Return [X, Y] of the center of cell containing provided text 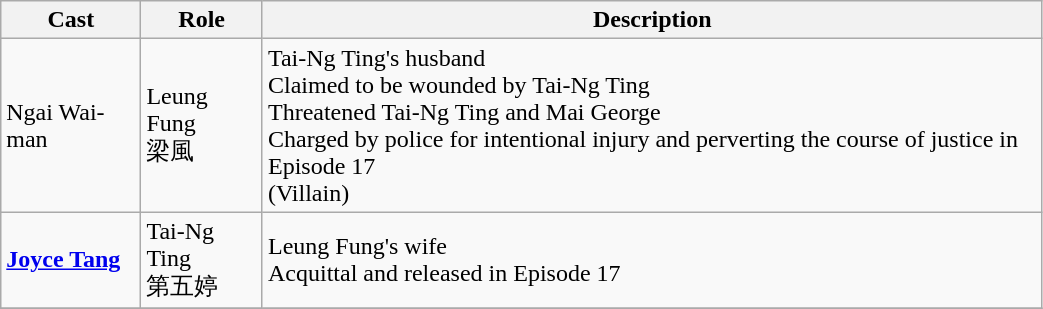
Leung Fung's wifeAcquittal and released in Episode 17 [652, 260]
Leung Fung梁風 [202, 126]
Role [202, 20]
Description [652, 20]
Tai-Ng Ting第五婷 [202, 260]
Cast [71, 20]
Joyce Tang [71, 260]
Ngai Wai-man [71, 126]
